Locate the cell with the specified text and output its [X, Y] center coordinate. 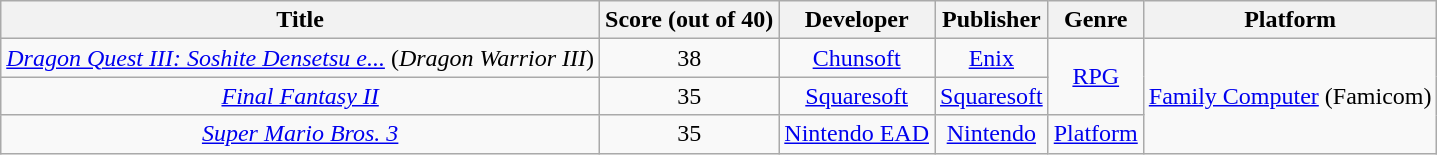
Dragon Quest III: Soshite Densetsu e... (Dragon Warrior III) [300, 58]
38 [690, 58]
Score (out of 40) [690, 20]
Nintendo [991, 134]
Family Computer (Famicom) [1290, 96]
Chunsoft [857, 58]
Genre [1096, 20]
RPG [1096, 77]
Nintendo EAD [857, 134]
Developer [857, 20]
Super Mario Bros. 3 [300, 134]
Publisher [991, 20]
Final Fantasy II [300, 96]
Enix [991, 58]
Title [300, 20]
